Find where the given text appears and provide that cell's center as [x, y] coordinate. 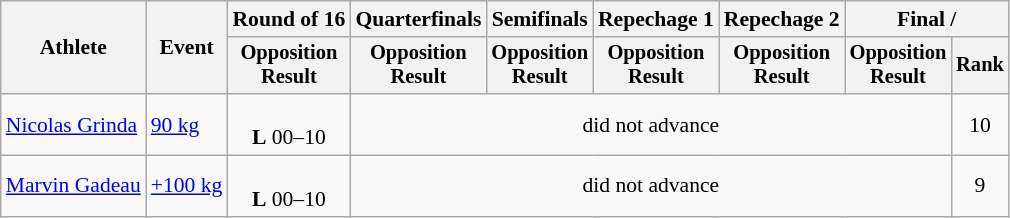
Semifinals [540, 19]
Final / [927, 19]
Rank [980, 66]
9 [980, 186]
90 kg [187, 124]
Nicolas Grinda [74, 124]
Athlete [74, 48]
Marvin Gadeau [74, 186]
10 [980, 124]
Repechage 1 [656, 19]
Event [187, 48]
+100 kg [187, 186]
Round of 16 [288, 19]
Repechage 2 [782, 19]
Quarterfinals [418, 19]
